Identify which cell holds the provided text, then report its [X, Y] central coordinate. 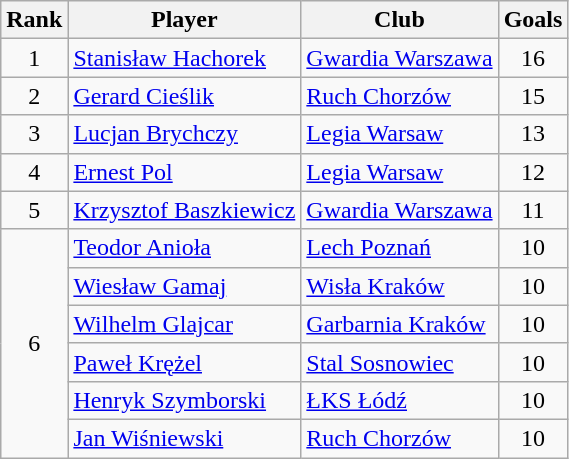
Wisła Kraków [400, 286]
Gerard Cieślik [184, 96]
Lucjan Brychczy [184, 134]
ŁKS Łódź [400, 400]
4 [34, 172]
15 [533, 96]
Club [400, 20]
Lech Poznań [400, 248]
16 [533, 58]
12 [533, 172]
Player [184, 20]
Wilhelm Glajcar [184, 324]
Paweł Krężel [184, 362]
2 [34, 96]
Garbarnia Kraków [400, 324]
11 [533, 210]
6 [34, 343]
Stanisław Hachorek [184, 58]
Jan Wiśniewski [184, 438]
3 [34, 134]
Stal Sosnowiec [400, 362]
Ernest Pol [184, 172]
Henryk Szymborski [184, 400]
Goals [533, 20]
1 [34, 58]
13 [533, 134]
5 [34, 210]
Teodor Anioła [184, 248]
Krzysztof Baszkiewicz [184, 210]
Rank [34, 20]
Wiesław Gamaj [184, 286]
